Capture the cell that displays the provided text and extract its [x, y] central coordinate. 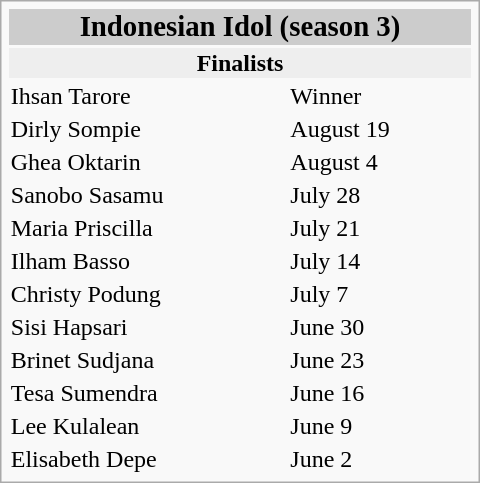
Maria Priscilla [148, 228]
Dirly Sompie [148, 129]
June 30 [380, 327]
July 7 [380, 294]
June 16 [380, 393]
Lee Kulalean [148, 426]
Sisi Hapsari [148, 327]
Indonesian Idol (season 3) [240, 27]
Ilham Basso [148, 261]
August 19 [380, 129]
July 21 [380, 228]
August 4 [380, 162]
July 28 [380, 195]
June 9 [380, 426]
July 14 [380, 261]
Ihsan Tarore [148, 96]
Christy Podung [148, 294]
June 2 [380, 459]
Brinet Sudjana [148, 360]
Sanobo Sasamu [148, 195]
Tesa Sumendra [148, 393]
Finalists [240, 63]
Ghea Oktarin [148, 162]
Elisabeth Depe [148, 459]
Winner [380, 96]
June 23 [380, 360]
